Scan for the cell matching the given text and deliver its (x, y) coordinate at center. 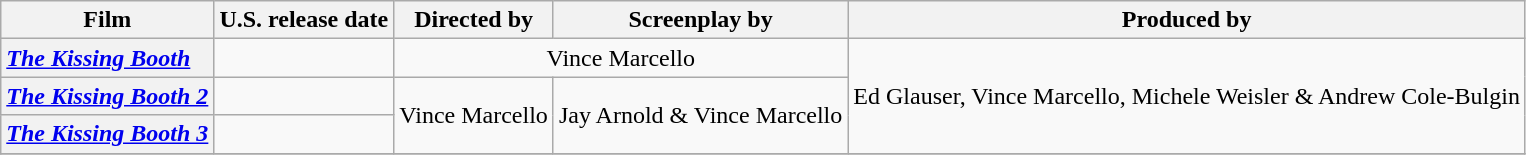
The Kissing Booth 3 (108, 134)
The Kissing Booth 2 (108, 96)
Film (108, 20)
Screenplay by (700, 20)
Produced by (1187, 20)
Jay Arnold & Vince Marcello (700, 115)
Directed by (474, 20)
Ed Glauser, Vince Marcello, Michele Weisler & Andrew Cole-Bulgin (1187, 96)
The Kissing Booth (108, 58)
U.S. release date (304, 20)
